Scan for the cell matching the given text and deliver its [x, y] coordinate at center. 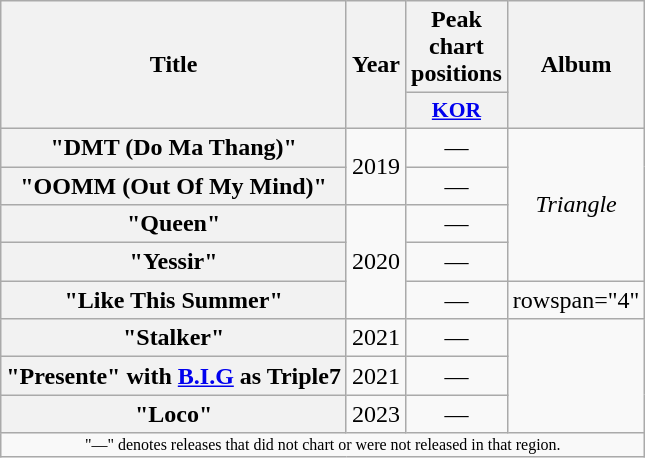
rowspan="4" [576, 300]
Title [174, 65]
Triangle [576, 204]
2020 [376, 262]
"Stalker" [174, 338]
"Loco" [174, 414]
2019 [376, 166]
"Presente" with B.I.G as Triple7 [174, 376]
Year [376, 65]
"Queen" [174, 224]
"OOMM (Out Of My Mind)" [174, 185]
Album [576, 65]
KOR [457, 111]
Peak chart positions [457, 47]
"—" denotes releases that did not chart or were not released in that region. [323, 445]
"Yessir" [174, 262]
2023 [376, 414]
"Like This Summer" [174, 300]
"DMT (Do Ma Thang)" [174, 147]
